Pinpoint the cell where the given text exists, returning its [x, y] midpoint coordinate. 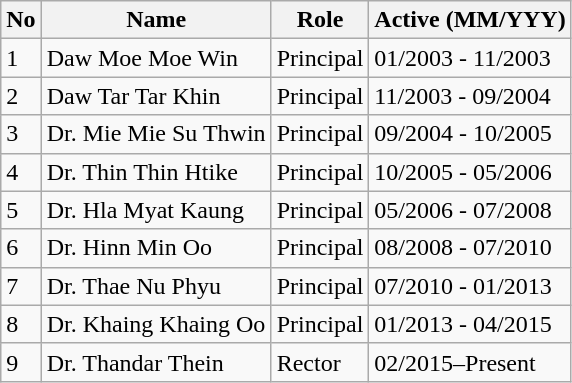
10/2005 - 05/2006 [470, 172]
Dr. Khaing Khaing Oo [156, 324]
Dr. Mie Mie Su Thwin [156, 134]
Active (MM/YYY) [470, 20]
08/2008 - 07/2010 [470, 248]
Dr. Thae Nu Phyu [156, 286]
11/2003 - 09/2004 [470, 96]
2 [21, 96]
Dr. Hla Myat Kaung [156, 210]
05/2006 - 07/2008 [470, 210]
7 [21, 286]
07/2010 - 01/2013 [470, 286]
Name [156, 20]
Daw Moe Moe Win [156, 58]
Dr. Thandar Thein [156, 362]
Daw Tar Tar Khin [156, 96]
Dr. Hinn Min Oo [156, 248]
09/2004 - 10/2005 [470, 134]
No [21, 20]
01/2003 - 11/2003 [470, 58]
6 [21, 248]
02/2015–Present [470, 362]
Rector [320, 362]
01/2013 - 04/2015 [470, 324]
5 [21, 210]
Role [320, 20]
1 [21, 58]
Dr. Thin Thin Htike [156, 172]
4 [21, 172]
8 [21, 324]
3 [21, 134]
9 [21, 362]
